Find where the given text appears and provide that cell's center as (X, Y) coordinate. 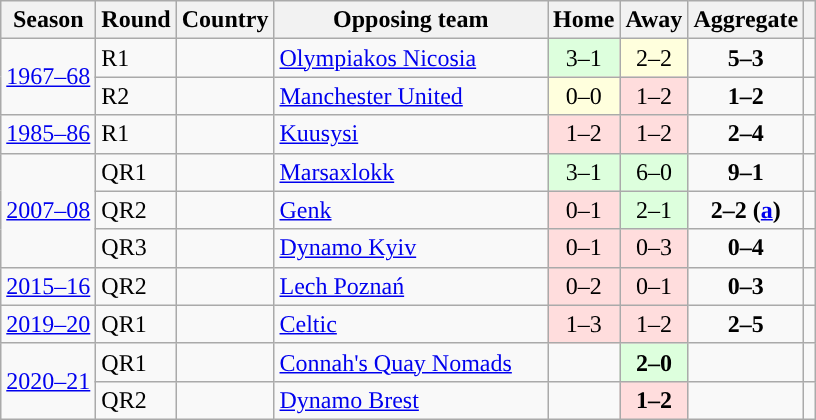
Home (584, 20)
Opposing team (411, 20)
Aggregate (746, 20)
0–4 (746, 248)
Marsaxlokk (411, 172)
Season (48, 20)
Connah's Quay Nomads (411, 362)
Genk (411, 210)
Manchester United (411, 96)
2019–20 (48, 324)
Dynamo Brest (411, 400)
2–0 (654, 362)
QR3 (136, 248)
2015–16 (48, 286)
9–1 (746, 172)
2–4 (746, 134)
Dynamo Kyiv (411, 248)
1–3 (584, 324)
0–2 (584, 286)
R2 (136, 96)
Kuusysi (411, 134)
Olympiakos Nicosia (411, 58)
2–2 (a) (746, 210)
5–3 (746, 58)
Round (136, 20)
1985–86 (48, 134)
2–5 (746, 324)
0–0 (584, 96)
6–0 (654, 172)
2020–21 (48, 381)
Lech Poznań (411, 286)
1967–68 (48, 77)
2–1 (654, 210)
2007–08 (48, 210)
Country (225, 20)
Celtic (411, 324)
Away (654, 20)
2–2 (654, 58)
